Return (X, Y) of the center of cell containing provided text 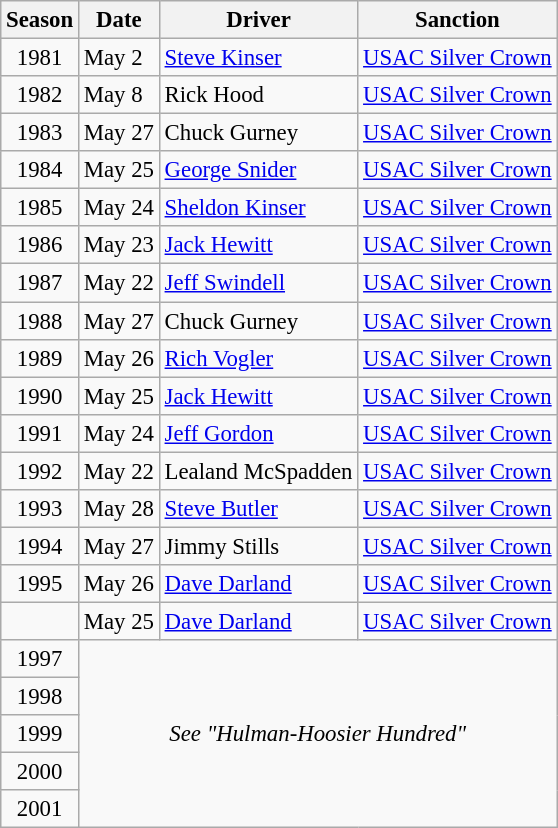
1999 (40, 734)
Driver (258, 20)
1982 (40, 95)
1998 (40, 697)
2000 (40, 772)
May 23 (118, 245)
Sanction (458, 20)
1987 (40, 283)
1995 (40, 584)
Jeff Gordon (258, 433)
1990 (40, 396)
Steve Butler (258, 509)
1983 (40, 133)
1993 (40, 509)
See "Hulman-Hoosier Hundred" (318, 734)
Jeff Swindell (258, 283)
1992 (40, 471)
Rich Vogler (258, 358)
George Snider (258, 170)
2001 (40, 809)
1984 (40, 170)
1988 (40, 321)
1989 (40, 358)
May 8 (118, 95)
Lealand McSpadden (258, 471)
Season (40, 20)
Steve Kinser (258, 58)
1991 (40, 433)
Rick Hood (258, 95)
Jimmy Stills (258, 546)
1985 (40, 208)
1997 (40, 659)
May 2 (118, 58)
May 28 (118, 509)
1986 (40, 245)
1981 (40, 58)
Date (118, 20)
1994 (40, 546)
Sheldon Kinser (258, 208)
